Capture the cell that displays the provided text and extract its [x, y] central coordinate. 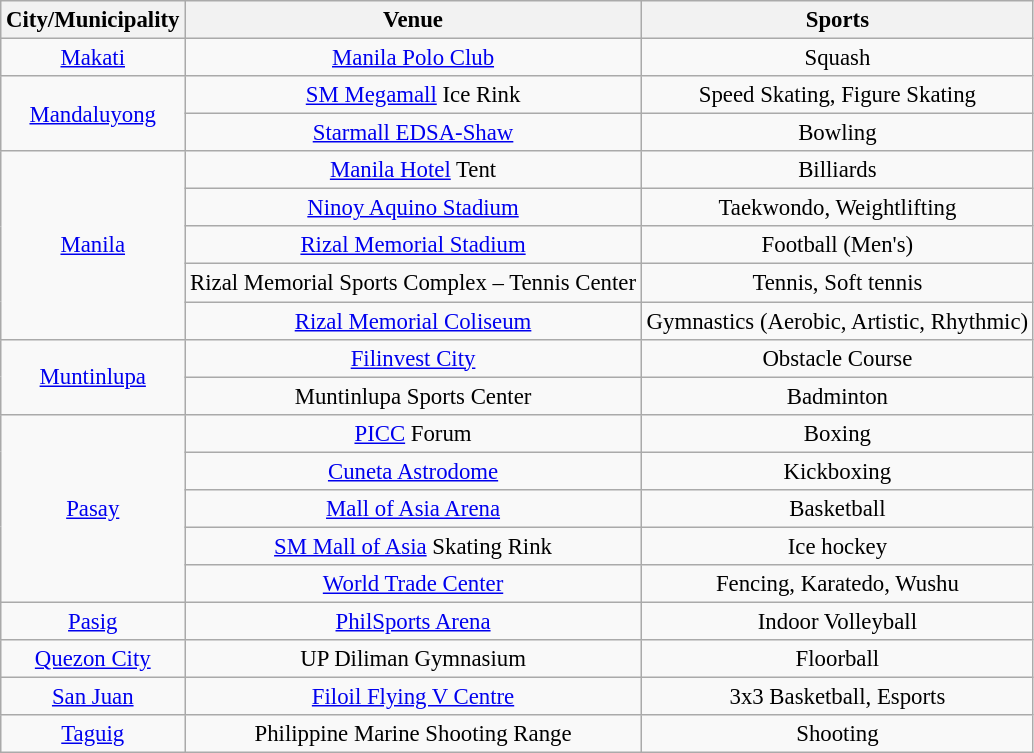
Mall of Asia Arena [414, 509]
Billiards [837, 170]
Manila Hotel Tent [414, 170]
Taekwondo, Weightlifting [837, 208]
Speed Skating, Figure Skating [837, 95]
Kickboxing [837, 471]
Cuneta Astrodome [414, 471]
City/Municipality [93, 20]
Obstacle Course [837, 358]
Ice hockey [837, 546]
Floorball [837, 659]
Tennis, Soft tennis [837, 283]
Fencing, Karatedo, Wushu [837, 584]
Badminton [837, 396]
Manila Polo Club [414, 58]
Football (Men's) [837, 245]
Muntinlupa [93, 376]
Squash [837, 58]
Gymnastics (Aerobic, Artistic, Rhythmic) [837, 321]
Starmall EDSA-Shaw [414, 133]
Philippine Marine Shooting Range [414, 734]
Taguig [93, 734]
Shooting [837, 734]
SM Megamall Ice Rink [414, 95]
Filoil Flying V Centre [414, 697]
Mandaluyong [93, 114]
Basketball [837, 509]
Filinvest City [414, 358]
Rizal Memorial Stadium [414, 245]
Makati [93, 58]
Muntinlupa Sports Center [414, 396]
Quezon City [93, 659]
Indoor Volleyball [837, 621]
Pasay [93, 508]
3x3 Basketball, Esports [837, 697]
Boxing [837, 433]
Manila [93, 245]
UP Diliman Gymnasium [414, 659]
Sports [837, 20]
SM Mall of Asia Skating Rink [414, 546]
PICC Forum [414, 433]
PhilSports Arena [414, 621]
Pasig [93, 621]
San Juan [93, 697]
Rizal Memorial Coliseum [414, 321]
Venue [414, 20]
Bowling [837, 133]
World Trade Center [414, 584]
Ninoy Aquino Stadium [414, 208]
Rizal Memorial Sports Complex – Tennis Center [414, 283]
